Search for the cell housing the specified text and yield its (x, y) center coordinate. 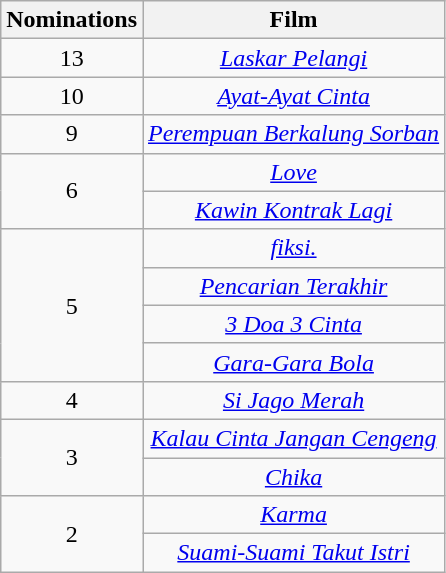
Kalau Cinta Jangan Cengeng (293, 438)
Ayat-Ayat Cinta (293, 96)
Suami-Suami Takut Istri (293, 553)
Laskar Pelangi (293, 58)
Kawin Kontrak Lagi (293, 210)
Chika (293, 477)
9 (72, 134)
6 (72, 191)
4 (72, 400)
Perempuan Berkalung Sorban (293, 134)
10 (72, 96)
Love (293, 172)
5 (72, 305)
fiksi. (293, 248)
Si Jago Merah (293, 400)
Pencarian Terakhir (293, 286)
13 (72, 58)
Karma (293, 515)
Nominations (72, 20)
Gara-Gara Bola (293, 362)
3 (72, 457)
3 Doa 3 Cinta (293, 324)
2 (72, 534)
Film (293, 20)
